Extract the (x, y) coordinate from the center of the cell holding the provided text.  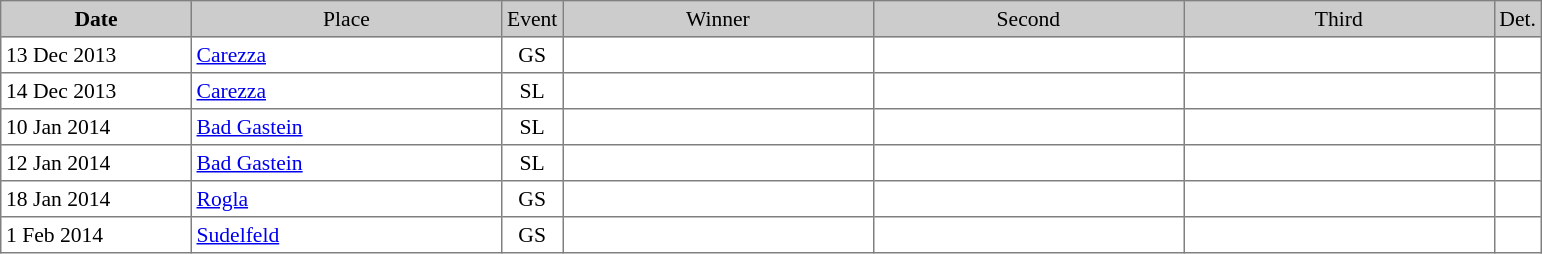
Winner (718, 19)
Date (96, 19)
Sudelfeld (346, 235)
1 Feb 2014 (96, 235)
14 Dec 2013 (96, 91)
12 Jan 2014 (96, 163)
18 Jan 2014 (96, 199)
Det. (1518, 19)
Second (1028, 19)
Place (346, 19)
Third (1339, 19)
10 Jan 2014 (96, 127)
Event (532, 19)
Rogla (346, 199)
13 Dec 2013 (96, 55)
